Extract the (X, Y) coordinate from the center of the cell holding the provided text.  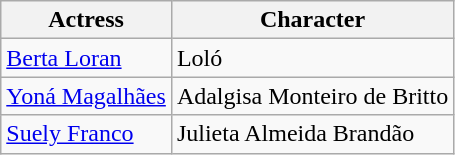
Suely Franco (86, 134)
Adalgisa Monteiro de Britto (312, 96)
Berta Loran (86, 58)
Yoná Magalhães (86, 96)
Character (312, 20)
Actress (86, 20)
Julieta Almeida Brandão (312, 134)
Loló (312, 58)
